For the text-containing cell, return its midpoint in (X, Y) coordinate format. 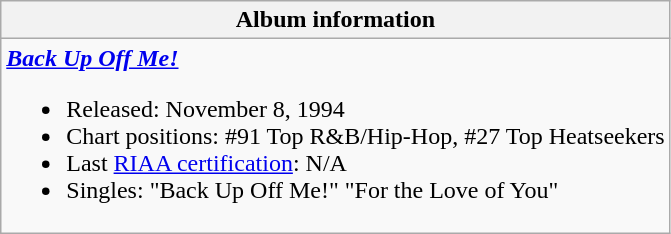
Album information (336, 20)
